Extract the [X, Y] coordinate from the center of the cell holding the provided text.  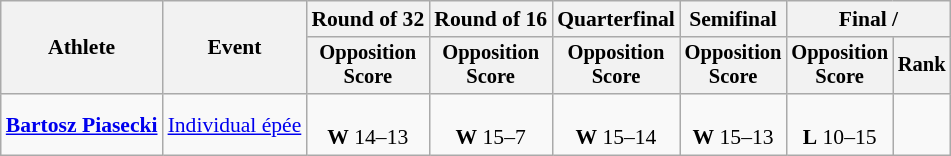
Semifinal [734, 19]
Individual épée [235, 124]
W 15–14 [616, 124]
Rank [922, 66]
L 10–15 [840, 124]
Event [235, 48]
Quarterfinal [616, 19]
Athlete [82, 48]
W 15–13 [734, 124]
W 14–13 [368, 124]
W 15–7 [490, 124]
Round of 32 [368, 19]
Bartosz Piasecki [82, 124]
Final / [868, 19]
Round of 16 [490, 19]
